Determine the [X, Y] coordinate at the center of the cell enclosing the given text.  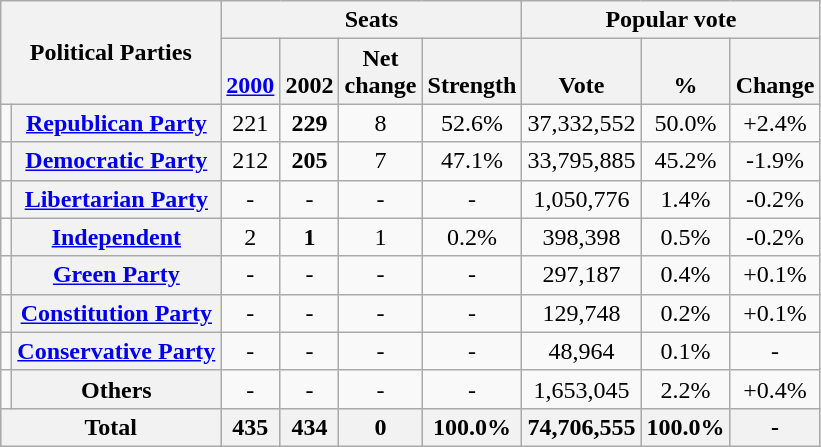
0.4% [686, 275]
Vote [582, 72]
8 [380, 123]
47.1% [472, 161]
52.6% [472, 123]
Republican Party [116, 123]
212 [250, 161]
1,653,045 [582, 389]
229 [310, 123]
50.0% [686, 123]
33,795,885 [582, 161]
+2.4% [775, 123]
205 [310, 161]
0.1% [686, 351]
Change [775, 72]
Democratic Party [116, 161]
398,398 [582, 237]
-1.9% [775, 161]
48,964 [582, 351]
Green Party [116, 275]
2002 [310, 72]
Seats [372, 20]
0.5% [686, 237]
2.2% [686, 389]
Libertarian Party [116, 199]
1,050,776 [582, 199]
2000 [250, 72]
2 [250, 237]
Independent [116, 237]
% [686, 72]
7 [380, 161]
297,187 [582, 275]
45.2% [686, 161]
129,748 [582, 313]
0 [380, 427]
Conservative Party [116, 351]
74,706,555 [582, 427]
Others [116, 389]
+0.4% [775, 389]
Constitution Party [116, 313]
Strength [472, 72]
Political Parties [111, 52]
Total [111, 427]
Netchange [380, 72]
221 [250, 123]
1.4% [686, 199]
37,332,552 [582, 123]
434 [310, 427]
435 [250, 427]
Popular vote [671, 20]
